Detect which cell encompasses the target text, then output its [X, Y] center coordinate. 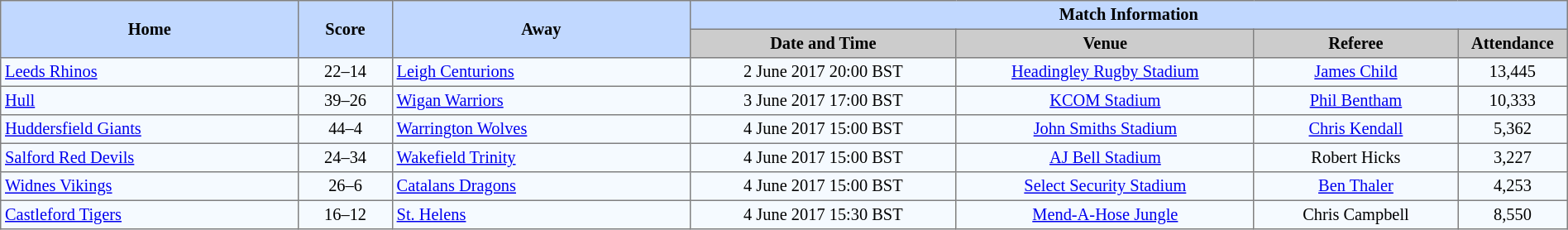
5,362 [1513, 129]
AJ Bell Stadium [1105, 157]
13,445 [1513, 72]
Venue [1105, 43]
John Smiths Stadium [1105, 129]
Home [150, 30]
Chris Kendall [1355, 129]
3,227 [1513, 157]
8,550 [1513, 214]
39–26 [346, 100]
Castleford Tigers [150, 214]
Away [541, 30]
4,253 [1513, 186]
Catalans Dragons [541, 186]
3 June 2017 17:00 BST [823, 100]
KCOM Stadium [1105, 100]
44–4 [346, 129]
Match Information [1128, 15]
10,333 [1513, 100]
Leigh Centurions [541, 72]
16–12 [346, 214]
Ben Thaler [1355, 186]
Warrington Wolves [541, 129]
Mend-A-Hose Jungle [1105, 214]
Date and Time [823, 43]
Select Security Stadium [1105, 186]
26–6 [346, 186]
James Child [1355, 72]
Widnes Vikings [150, 186]
2 June 2017 20:00 BST [823, 72]
24–34 [346, 157]
Wakefield Trinity [541, 157]
Wigan Warriors [541, 100]
Huddersfield Giants [150, 129]
22–14 [346, 72]
Headingley Rugby Stadium [1105, 72]
St. Helens [541, 214]
Salford Red Devils [150, 157]
Chris Campbell [1355, 214]
Hull [150, 100]
4 June 2017 15:30 BST [823, 214]
Phil Bentham [1355, 100]
Leeds Rhinos [150, 72]
Attendance [1513, 43]
Score [346, 30]
Referee [1355, 43]
Robert Hicks [1355, 157]
